Provide the [X, Y] coordinate of the cell's center where the given text is located.  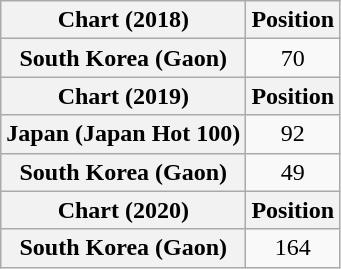
92 [293, 134]
Chart (2019) [124, 96]
70 [293, 58]
Chart (2018) [124, 20]
164 [293, 248]
Chart (2020) [124, 210]
Japan (Japan Hot 100) [124, 134]
49 [293, 172]
